From the cell containing the given text, extract its center point as [X, Y] coordinate. 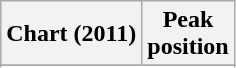
Peak position [188, 34]
Chart (2011) [72, 34]
